Find where the given text appears and provide that cell's center as [X, Y] coordinate. 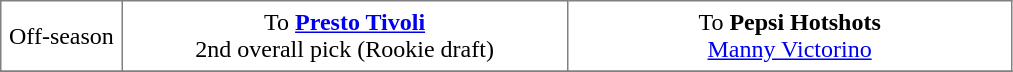
Off-season [62, 36]
To Pepsi HotshotsManny Victorino [790, 36]
To Presto Tivoli2nd overall pick (Rookie draft) [344, 36]
